Search for the cell housing the specified text and yield its (x, y) center coordinate. 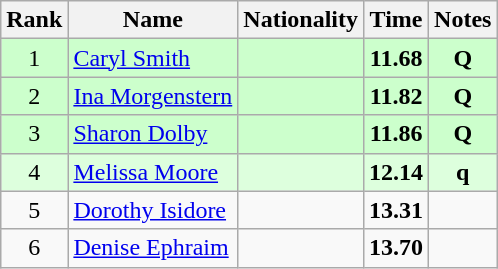
3 (34, 134)
4 (34, 172)
11.68 (396, 58)
1 (34, 58)
Melissa Moore (153, 172)
11.82 (396, 96)
Notes (463, 20)
Rank (34, 20)
5 (34, 210)
Sharon Dolby (153, 134)
Ina Morgenstern (153, 96)
q (463, 172)
2 (34, 96)
13.70 (396, 248)
11.86 (396, 134)
Time (396, 20)
Denise Ephraim (153, 248)
Name (153, 20)
Caryl Smith (153, 58)
6 (34, 248)
Nationality (301, 20)
12.14 (396, 172)
Dorothy Isidore (153, 210)
13.31 (396, 210)
